Scan for the cell matching the given text and deliver its (X, Y) coordinate at center. 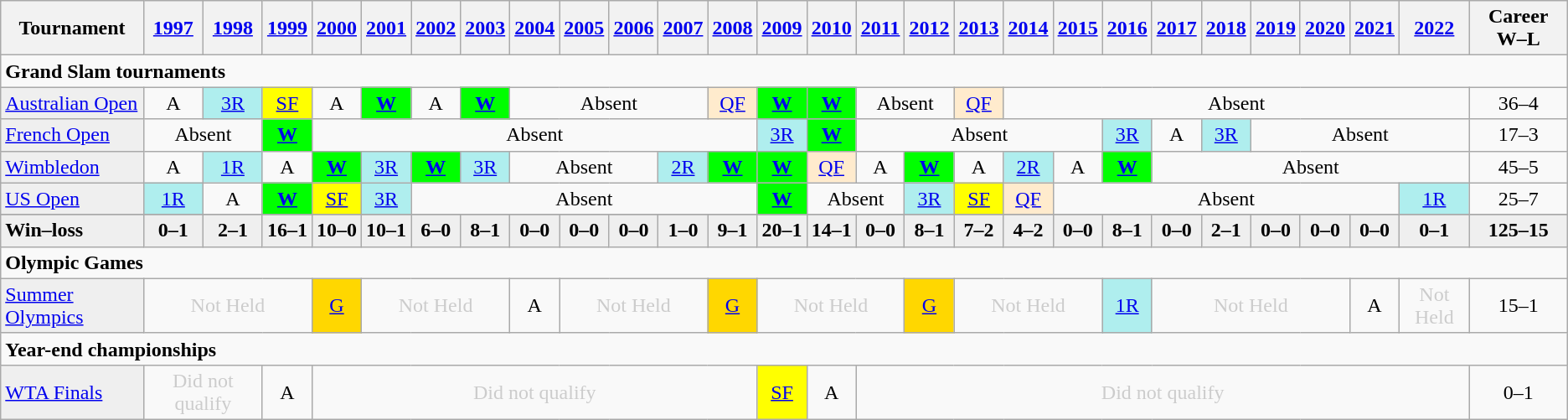
Australian Open (72, 103)
4–2 (1029, 231)
French Open (72, 135)
9–1 (732, 231)
2002 (436, 29)
1998 (233, 29)
2003 (486, 29)
2010 (831, 29)
2001 (387, 29)
2014 (1029, 29)
2000 (337, 29)
Career W–L (1518, 29)
2007 (683, 29)
45–5 (1518, 167)
Win–loss (72, 231)
Wimbledon (72, 167)
2017 (1176, 29)
2019 (1275, 29)
15–1 (1518, 305)
2009 (782, 29)
2020 (1325, 29)
Grand Slam tournaments (784, 71)
36–4 (1518, 103)
Olympic Games (784, 262)
2016 (1127, 29)
2011 (880, 29)
2018 (1226, 29)
2004 (534, 29)
6–0 (436, 231)
2021 (1374, 29)
2008 (732, 29)
10–0 (337, 231)
WTA Finals (72, 392)
125–15 (1518, 231)
2015 (1077, 29)
2013 (978, 29)
20–1 (782, 231)
2022 (1435, 29)
2012 (930, 29)
14–1 (831, 231)
17–3 (1518, 135)
2005 (585, 29)
7–2 (978, 231)
10–1 (387, 231)
US Open (72, 199)
2006 (633, 29)
Summer Olympics (72, 305)
Year-end championships (784, 349)
16–1 (286, 231)
1999 (286, 29)
1–0 (683, 231)
1997 (173, 29)
25–7 (1518, 199)
Tournament (72, 29)
